Identify which cell holds the provided text, then report its (X, Y) central coordinate. 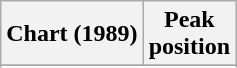
Chart (1989) (72, 34)
Peakposition (189, 34)
